Detect which cell encompasses the target text, then output its (X, Y) center coordinate. 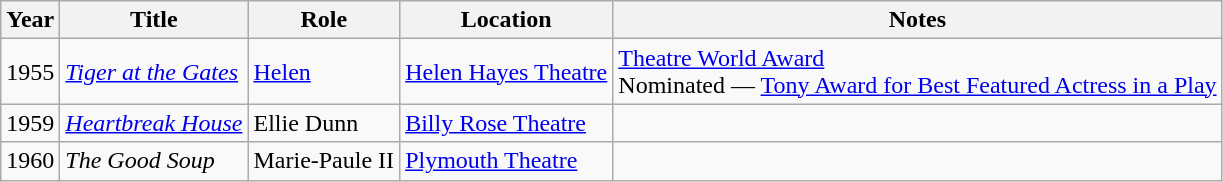
Location (506, 20)
1955 (30, 72)
Helen (324, 72)
1960 (30, 161)
Helen Hayes Theatre (506, 72)
Marie-Paule II (324, 161)
Ellie Dunn (324, 123)
Theatre World AwardNominated — Tony Award for Best Featured Actress in a Play (918, 72)
Tiger at the Gates (154, 72)
1959 (30, 123)
Title (154, 20)
Plymouth Theatre (506, 161)
Billy Rose Theatre (506, 123)
Year (30, 20)
Role (324, 20)
Heartbreak House (154, 123)
The Good Soup (154, 161)
Notes (918, 20)
